Extract the (x, y) coordinate from the center of the cell holding the provided text.  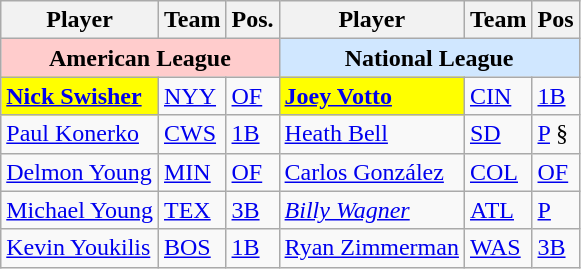
Pos. (252, 20)
Nick Swisher (80, 96)
Carlos González (372, 172)
ATL (498, 210)
Pos (556, 20)
Ryan Zimmerman (372, 248)
Kevin Youkilis (80, 248)
Joey Votto (372, 96)
Billy Wagner (372, 210)
TEX (192, 210)
P (556, 210)
Paul Konerko (80, 134)
Heath Bell (372, 134)
BOS (192, 248)
COL (498, 172)
Michael Young (80, 210)
P § (556, 134)
WAS (498, 248)
CWS (192, 134)
MIN (192, 172)
CIN (498, 96)
American League (140, 58)
National League (429, 58)
NYY (192, 96)
SD (498, 134)
Delmon Young (80, 172)
